Output the [x, y] coordinate of the center of the cell containing the given text.  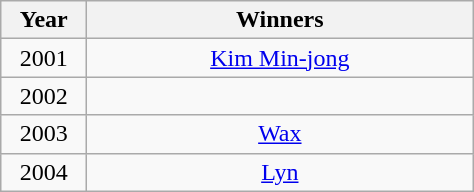
2002 [44, 96]
2001 [44, 58]
Kim Min-jong [280, 58]
Wax [280, 134]
Lyn [280, 172]
Year [44, 20]
Winners [280, 20]
2003 [44, 134]
2004 [44, 172]
